From the cell containing the given text, extract its center point as [X, Y] coordinate. 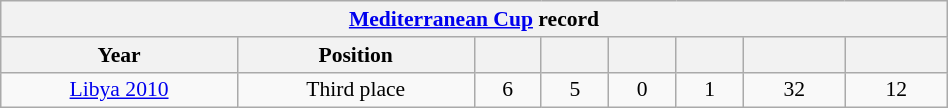
5 [574, 90]
Year [120, 55]
Libya 2010 [120, 90]
12 [896, 90]
0 [642, 90]
6 [508, 90]
Position [356, 55]
Third place [356, 90]
1 [710, 90]
Mediterranean Cup record [474, 19]
32 [794, 90]
